Return the [X, Y] coordinate for the center point of the cell that contains the specified text.  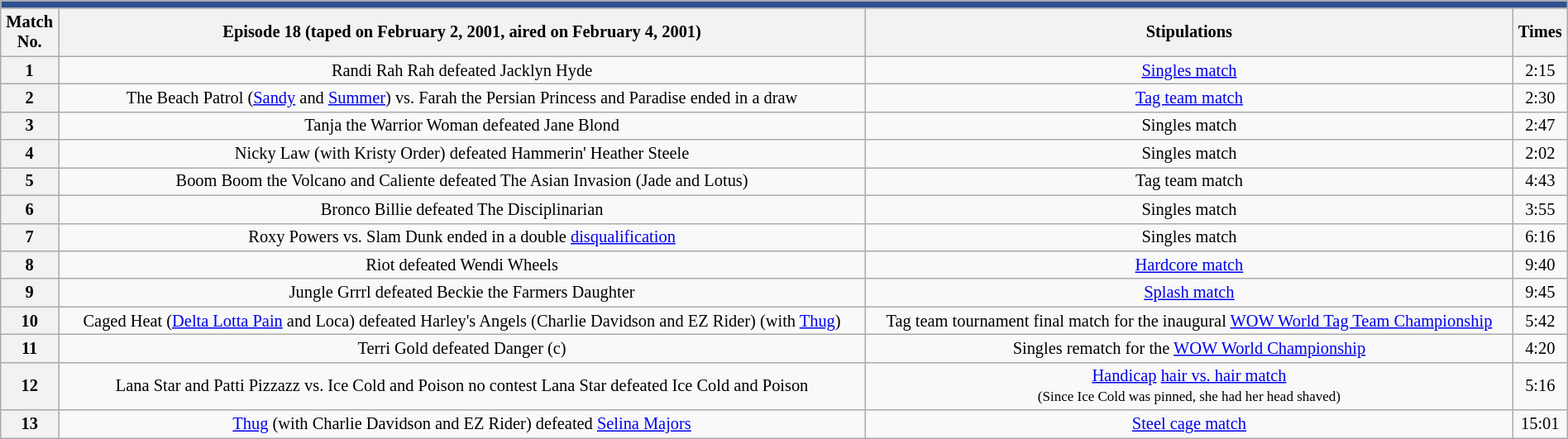
5:42 [1540, 321]
Roxy Powers vs. Slam Dunk ended in a double disqualification [462, 237]
Hardcore match [1189, 265]
3 [30, 126]
2:47 [1540, 126]
Riot defeated Wendi Wheels [462, 265]
Randi Rah Rah defeated Jacklyn Hyde [462, 70]
Boom Boom the Volcano and Caliente defeated The Asian Invasion (Jade and Lotus) [462, 181]
Handicap hair vs. hair match (Since Ice Cold was pinned, she had her head shaved) [1189, 386]
6 [30, 209]
The Beach Patrol (Sandy and Summer) vs. Farah the Persian Princess and Paradise ended in a draw [462, 98]
7 [30, 237]
2:15 [1540, 70]
15:01 [1540, 424]
Times [1540, 32]
2:02 [1540, 154]
9:40 [1540, 265]
Bronco Billie defeated The Disciplinarian [462, 209]
Stipulations [1189, 32]
4:43 [1540, 181]
4:20 [1540, 348]
8 [30, 265]
12 [30, 386]
Lana Star and Patti Pizzazz vs. Ice Cold and Poison no contest Lana Star defeated Ice Cold and Poison [462, 386]
6:16 [1540, 237]
Tanja the Warrior Woman defeated Jane Blond [462, 126]
5:16 [1540, 386]
Nicky Law (with Kristy Order) defeated Hammerin' Heather Steele [462, 154]
9:45 [1540, 293]
13 [30, 424]
9 [30, 293]
2:30 [1540, 98]
Match No. [30, 32]
3:55 [1540, 209]
Episode 18 (taped on February 2, 2001, aired on February 4, 2001) [462, 32]
Splash match [1189, 293]
4 [30, 154]
Caged Heat (Delta Lotta Pain and Loca) defeated Harley's Angels (Charlie Davidson and EZ Rider) (with Thug) [462, 321]
Terri Gold defeated Danger (c) [462, 348]
2 [30, 98]
1 [30, 70]
Tag team tournament final match for the inaugural WOW World Tag Team Championship [1189, 321]
5 [30, 181]
11 [30, 348]
Singles rematch for the WOW World Championship [1189, 348]
Steel cage match [1189, 424]
Thug (with Charlie Davidson and EZ Rider) defeated Selina Majors [462, 424]
10 [30, 321]
Jungle Grrrl defeated Beckie the Farmers Daughter [462, 293]
